Provide the [x, y] coordinate of the cell's center where the given text is located.  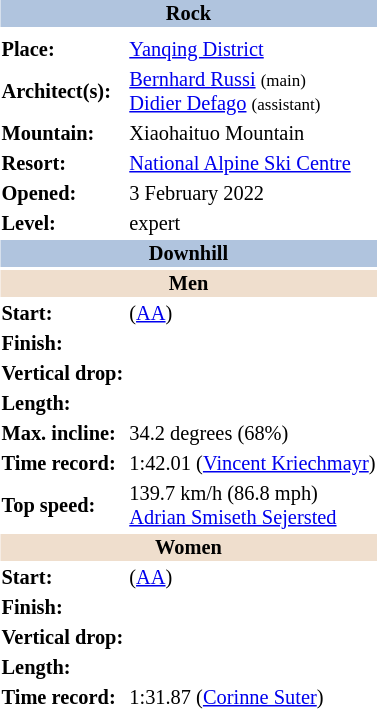
Downhill [188, 254]
139.7 km/h (86.8 mph)Adrian Smiseth Sejersted [252, 506]
1:42.01 (Vincent Kriechmayr) [252, 464]
34.2 degrees (68%) [252, 434]
Top speed: [62, 506]
Rock [188, 14]
Xiaohaituo Mountain [252, 134]
Bernhard Russi (main)Didier Defago (assistant) [252, 92]
Yanqing District [252, 50]
Women [188, 548]
Opened: [62, 194]
Resort: [62, 164]
3 February 2022 [252, 194]
Time record: [62, 464]
Level: [62, 224]
Architect(s): [62, 92]
Men [188, 284]
National Alpine Ski Centre [252, 164]
expert [252, 224]
Mountain: [62, 134]
Place: [62, 50]
Max. incline: [62, 434]
